Scan for the cell matching the given text and deliver its (x, y) coordinate at center. 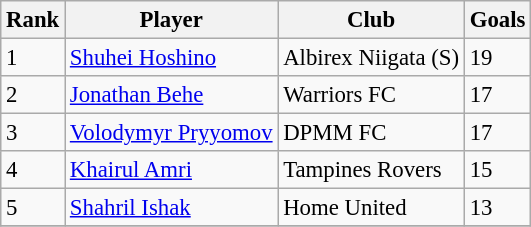
3 (33, 133)
Home United (371, 208)
Rank (33, 20)
19 (497, 58)
Volodymyr Pryyomov (172, 133)
Jonathan Behe (172, 95)
DPMM FC (371, 133)
13 (497, 208)
5 (33, 208)
Warriors FC (371, 95)
2 (33, 95)
Shahril Ishak (172, 208)
Tampines Rovers (371, 170)
15 (497, 170)
Khairul Amri (172, 170)
4 (33, 170)
Player (172, 20)
Goals (497, 20)
Shuhei Hoshino (172, 58)
Club (371, 20)
Albirex Niigata (S) (371, 58)
1 (33, 58)
